Extract the (x, y) coordinate from the center of the cell holding the provided text.  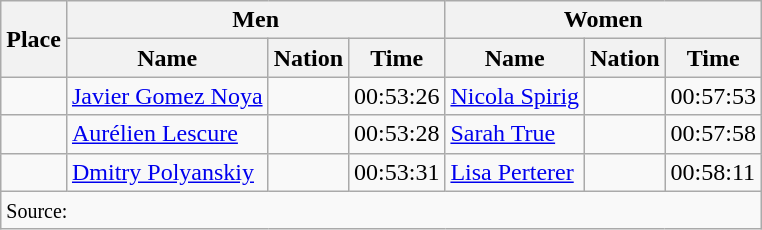
Men (255, 20)
Nicola Spirig (515, 96)
Lisa Perterer (515, 172)
00:58:11 (713, 172)
Sarah True (515, 134)
Javier Gomez Noya (167, 96)
00:57:58 (713, 134)
Source: (382, 210)
Women (604, 20)
00:53:31 (397, 172)
00:57:53 (713, 96)
Place (34, 39)
00:53:28 (397, 134)
00:53:26 (397, 96)
Dmitry Polyanskiy (167, 172)
Aurélien Lescure (167, 134)
